Output the [X, Y] coordinate of the center of the cell containing the given text.  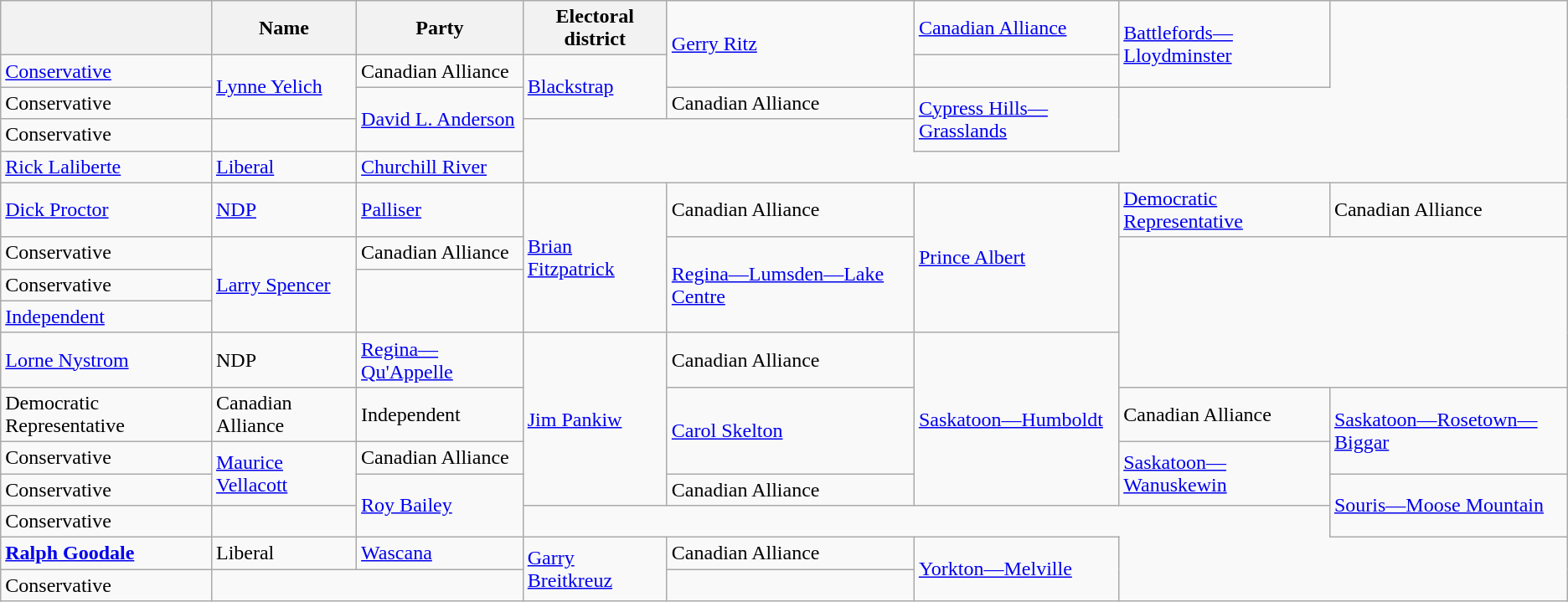
Cypress Hills—Grasslands [1016, 119]
Electoral district [595, 28]
Jim Pankiw [595, 419]
Regina—Qu'Appelle [441, 360]
Wascana [441, 553]
Saskatoon—Rosetown—Biggar [1448, 430]
Churchill River [441, 167]
Larry Spencer [283, 285]
Lynne Yelich [283, 87]
David L. Anderson [441, 119]
Maurice Vellacott [283, 473]
Saskatoon—Wanuskewin [1225, 473]
Carol Skelton [791, 430]
Regina—Lumsden—Lake Centre [791, 285]
Garry Breitkreuz [595, 569]
Souris—Moose Mountain [1448, 506]
Party [441, 28]
Ralph Goodale [106, 553]
Lorne Nystrom [106, 360]
Name [283, 28]
Battlefords—Lloydminster [1225, 44]
Saskatoon—Humboldt [1016, 419]
Gerry Ritz [791, 44]
Prince Albert [1016, 258]
Dick Proctor [106, 209]
Brian Fitzpatrick [595, 258]
Roy Bailey [441, 506]
Palliser [441, 209]
Yorkton—Melville [1016, 569]
Blackstrap [595, 87]
Rick Laliberte [106, 167]
